Provide the (X, Y) coordinate of the cell's center where the given text is located.  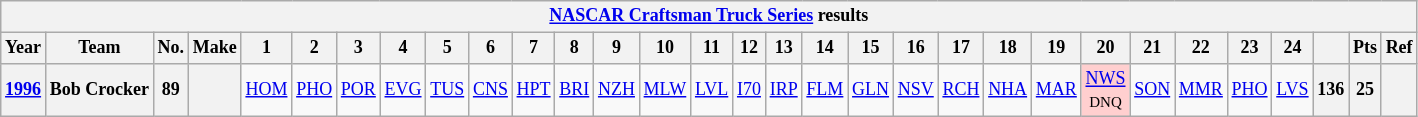
No. (170, 48)
HOM (266, 90)
12 (750, 48)
3 (358, 48)
RCH (961, 90)
LVS (1292, 90)
20 (1106, 48)
1996 (24, 90)
1 (266, 48)
19 (1056, 48)
4 (403, 48)
16 (916, 48)
21 (1152, 48)
NHA (1008, 90)
GLN (871, 90)
MAR (1056, 90)
24 (1292, 48)
MLW (664, 90)
15 (871, 48)
EVG (403, 90)
10 (664, 48)
8 (574, 48)
Bob Crocker (99, 90)
NSV (916, 90)
23 (1250, 48)
5 (448, 48)
14 (825, 48)
NASCAR Craftsman Truck Series results (709, 16)
SON (1152, 90)
13 (784, 48)
Ref (1399, 48)
POR (358, 90)
MMR (1202, 90)
2 (314, 48)
NWSDNQ (1106, 90)
136 (1331, 90)
Pts (1366, 48)
BRI (574, 90)
NZH (617, 90)
6 (491, 48)
11 (712, 48)
9 (617, 48)
TUS (448, 90)
I70 (750, 90)
89 (170, 90)
LVL (712, 90)
Team (99, 48)
FLM (825, 90)
CNS (491, 90)
IRP (784, 90)
Year (24, 48)
18 (1008, 48)
HPT (534, 90)
Make (214, 48)
17 (961, 48)
25 (1366, 90)
7 (534, 48)
22 (1202, 48)
